Capture the cell that displays the provided text and extract its [X, Y] central coordinate. 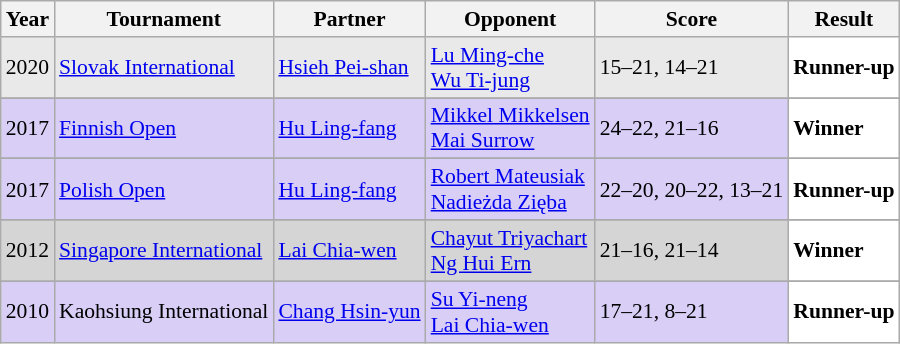
Partner [349, 19]
Score [692, 19]
Lai Chia-wen [349, 250]
21–16, 21–14 [692, 250]
Chayut Triyachart Ng Hui Ern [510, 250]
17–21, 8–21 [692, 312]
Mikkel Mikkelsen Mai Surrow [510, 128]
2010 [28, 312]
Lu Ming-che Wu Ti-jung [510, 68]
2012 [28, 250]
Chang Hsin-yun [349, 312]
Result [844, 19]
Robert Mateusiak Nadieżda Zięba [510, 190]
Tournament [164, 19]
2020 [28, 68]
15–21, 14–21 [692, 68]
Opponent [510, 19]
Singapore International [164, 250]
Slovak International [164, 68]
Polish Open [164, 190]
Hsieh Pei-shan [349, 68]
24–22, 21–16 [692, 128]
Finnish Open [164, 128]
Year [28, 19]
22–20, 20–22, 13–21 [692, 190]
Kaohsiung International [164, 312]
Su Yi-neng Lai Chia-wen [510, 312]
